Search for the cell housing the specified text and yield its [X, Y] center coordinate. 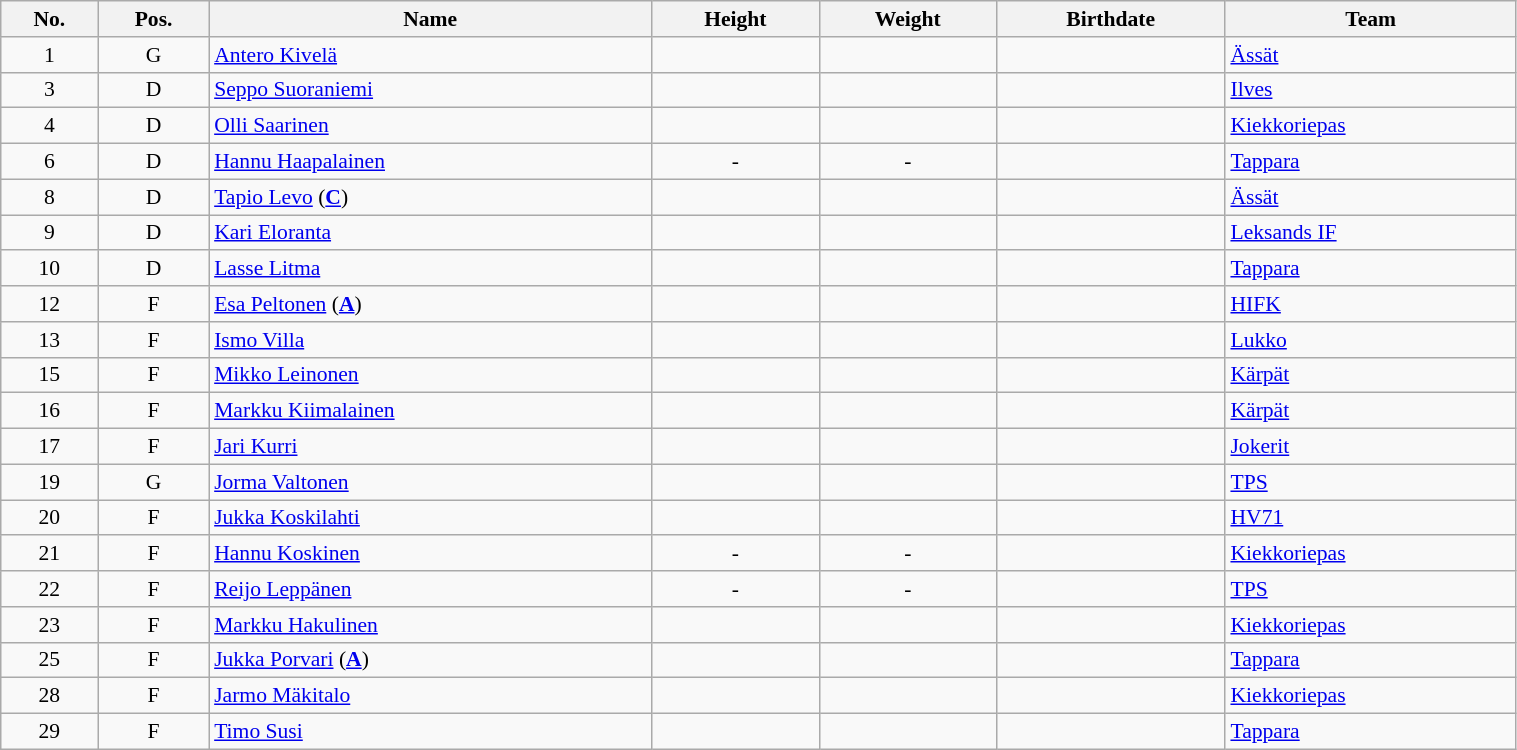
6 [50, 162]
9 [50, 233]
3 [50, 90]
Tapio Levo (C) [430, 197]
Antero Kivelä [430, 55]
Jarmo Mäkitalo [430, 696]
Jari Kurri [430, 447]
17 [50, 447]
Height [735, 19]
No. [50, 19]
Seppo Suoraniemi [430, 90]
21 [50, 554]
Jukka Porvari (A) [430, 660]
Team [1370, 19]
Lukko [1370, 340]
Kari Eloranta [430, 233]
4 [50, 126]
Mikko Leinonen [430, 375]
Jukka Koskilahti [430, 518]
23 [50, 625]
Name [430, 19]
10 [50, 269]
8 [50, 197]
22 [50, 589]
16 [50, 411]
25 [50, 660]
Birthdate [1110, 19]
HV71 [1370, 518]
15 [50, 375]
Reijo Leppänen [430, 589]
20 [50, 518]
Weight [908, 19]
Olli Saarinen [430, 126]
Jokerit [1370, 447]
29 [50, 732]
1 [50, 55]
Ismo Villa [430, 340]
Esa Peltonen (A) [430, 304]
Pos. [154, 19]
Markku Kiimalainen [430, 411]
Hannu Koskinen [430, 554]
12 [50, 304]
19 [50, 482]
Leksands IF [1370, 233]
Lasse Litma [430, 269]
Timo Susi [430, 732]
HIFK [1370, 304]
Markku Hakulinen [430, 625]
28 [50, 696]
Hannu Haapalainen [430, 162]
Ilves [1370, 90]
13 [50, 340]
Jorma Valtonen [430, 482]
